Locate the cell with the specified text and output its (x, y) center coordinate. 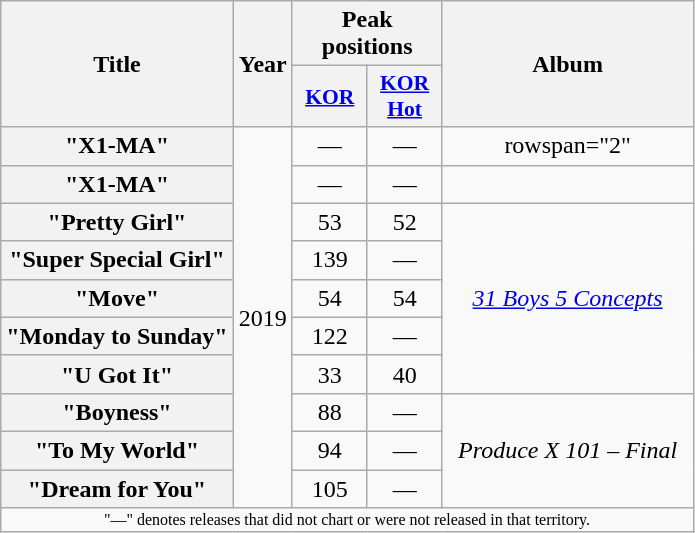
53 (330, 222)
Album (568, 64)
52 (404, 222)
"Pretty Girl" (117, 222)
KOR (330, 96)
105 (330, 489)
Title (117, 64)
40 (404, 374)
KORHot (404, 96)
"U Got It" (117, 374)
"Boyness" (117, 412)
33 (330, 374)
Year (262, 64)
"Move" (117, 298)
rowspan="2" (568, 146)
Peak positions (367, 34)
Produce X 101 – Final (568, 450)
94 (330, 450)
31 Boys 5 Concepts (568, 298)
"To My World" (117, 450)
"Dream for You" (117, 489)
122 (330, 336)
"Monday to Sunday" (117, 336)
88 (330, 412)
139 (330, 260)
"Super Special Girl" (117, 260)
"—" denotes releases that did not chart or were not released in that territory. (347, 520)
2019 (262, 318)
